Search for the cell housing the specified text and yield its (x, y) center coordinate. 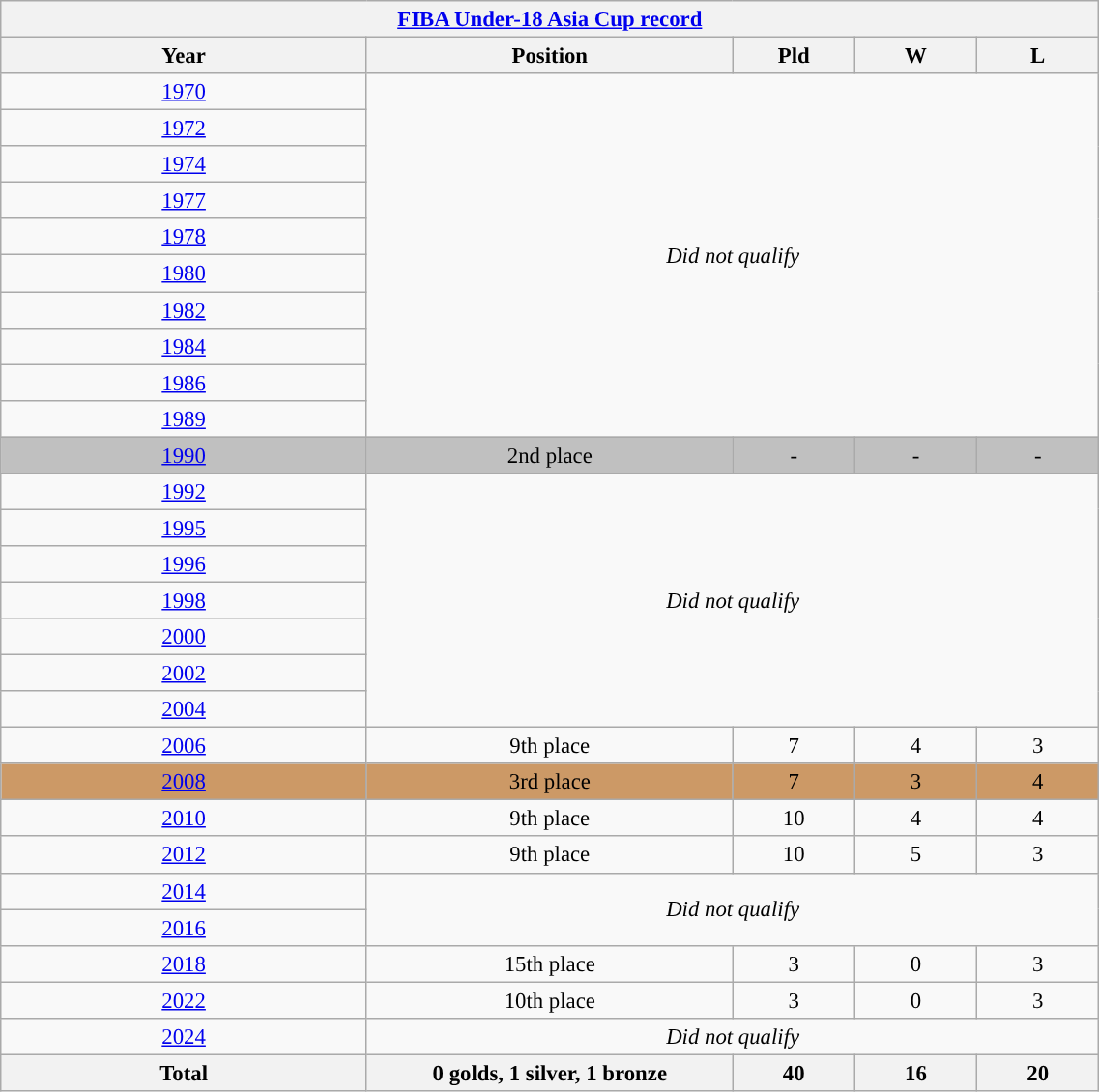
2008 (184, 782)
5 (915, 855)
2000 (184, 637)
Pld (794, 56)
1980 (184, 273)
1986 (184, 383)
16 (915, 1073)
2014 (184, 891)
40 (794, 1073)
1972 (184, 129)
20 (1038, 1073)
1998 (184, 600)
2016 (184, 928)
2nd place (549, 455)
2012 (184, 855)
0 golds, 1 silver, 1 bronze (549, 1073)
1984 (184, 346)
1974 (184, 164)
Year (184, 56)
FIBA Under-18 Asia Cup record (550, 19)
1990 (184, 455)
1995 (184, 528)
3rd place (549, 782)
1996 (184, 564)
Total (184, 1073)
2002 (184, 674)
1982 (184, 310)
L (1038, 56)
1992 (184, 492)
15th place (549, 963)
10th place (549, 1000)
2006 (184, 746)
W (915, 56)
2004 (184, 709)
2010 (184, 819)
2022 (184, 1000)
1977 (184, 201)
2018 (184, 963)
1989 (184, 418)
2024 (184, 1037)
1978 (184, 237)
1970 (184, 92)
Position (549, 56)
